Locate the cell with the specified text and output its [x, y] center coordinate. 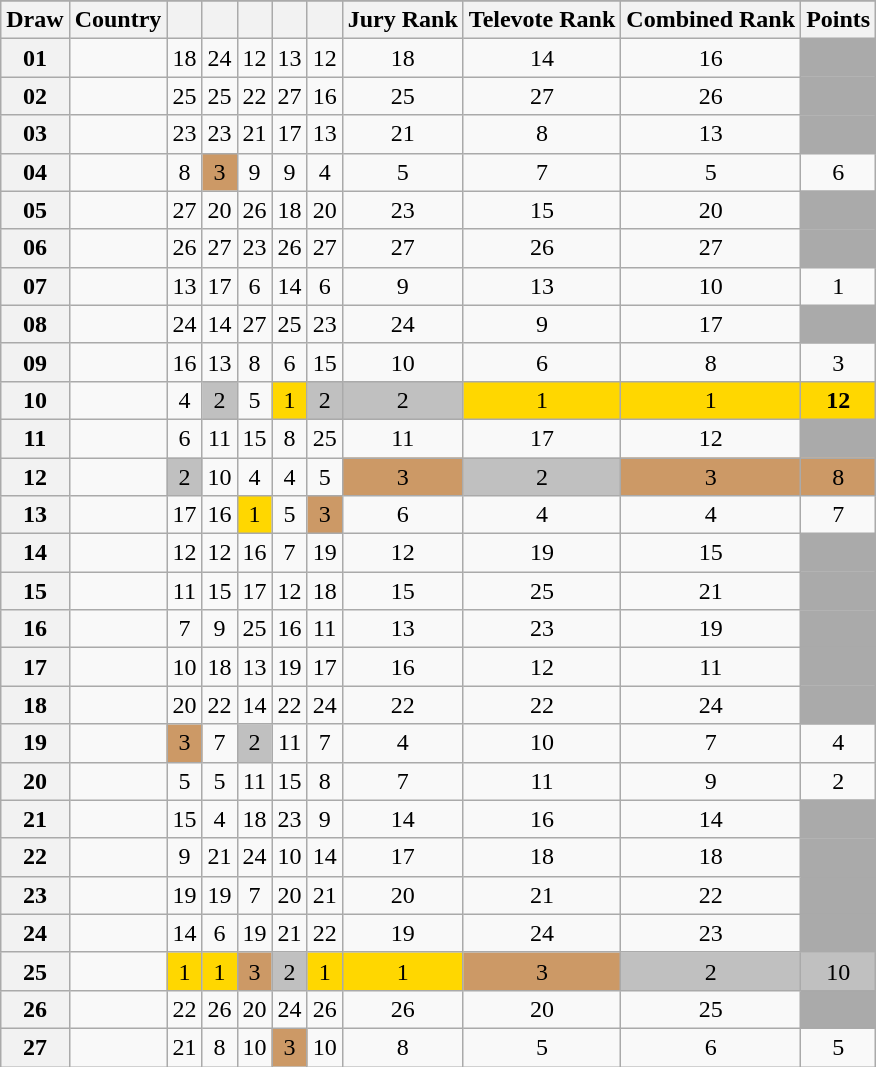
08 [35, 324]
09 [35, 362]
05 [35, 210]
Points [838, 20]
07 [35, 286]
04 [35, 172]
Televote Rank [542, 20]
06 [35, 248]
01 [35, 58]
Draw [35, 20]
02 [35, 96]
Combined Rank [711, 20]
03 [35, 134]
Jury Rank [402, 20]
Country [118, 20]
